Provide the (X, Y) coordinate of the cell's center where the given text is located.  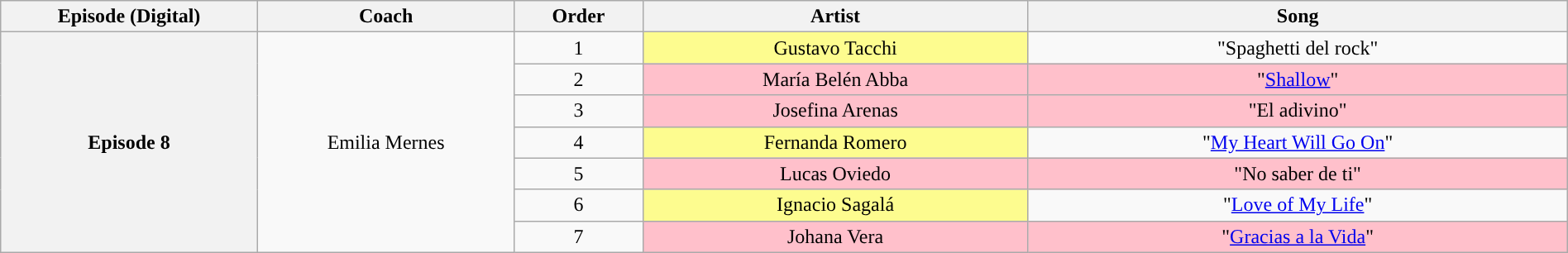
4 (579, 142)
"No saber de ti" (1298, 174)
"My Heart Will Go On" (1298, 142)
Johana Vera (835, 236)
Lucas Oviedo (835, 174)
Artist (835, 17)
"Gracias a la Vida" (1298, 236)
María Belén Abba (835, 79)
Coach (385, 17)
"Love of My Life" (1298, 205)
"Spaghetti del rock" (1298, 48)
Song (1298, 17)
1 (579, 48)
Episode 8 (129, 142)
3 (579, 111)
Order (579, 17)
Josefina Arenas (835, 111)
7 (579, 236)
Gustavo Tacchi (835, 48)
2 (579, 79)
Ignacio Sagalá (835, 205)
6 (579, 205)
Emilia Mernes (385, 142)
5 (579, 174)
Fernanda Romero (835, 142)
"El adivino" (1298, 111)
"Shallow" (1298, 79)
Episode (Digital) (129, 17)
